Find where the given text appears and provide that cell's center as [X, Y] coordinate. 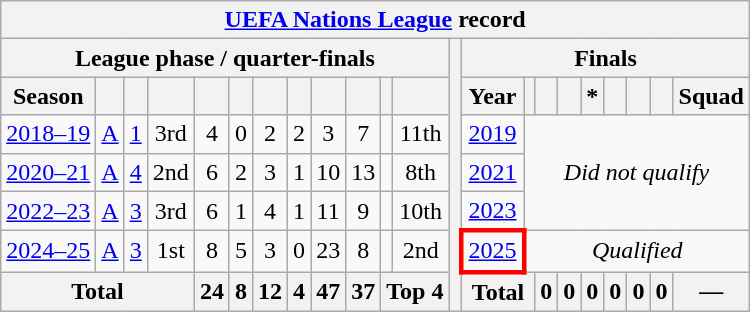
2018–19 [48, 134]
10 [328, 172]
— [711, 292]
10th [420, 211]
11th [420, 134]
37 [364, 292]
5 [240, 252]
Season [48, 96]
24 [212, 292]
2022–23 [48, 211]
9 [364, 211]
Top 4 [415, 292]
13 [364, 172]
2023 [493, 211]
1st [170, 252]
Squad [711, 96]
47 [328, 292]
23 [328, 252]
2020–21 [48, 172]
12 [270, 292]
Year [493, 96]
8th [420, 172]
League phase / quarter-finals [225, 58]
Did not qualify [637, 173]
UEFA Nations League record [376, 20]
11 [328, 211]
Finals [606, 58]
2021 [493, 172]
7 [364, 134]
Qualified [637, 252]
2024–25 [48, 252]
2025 [493, 252]
* [592, 96]
2019 [493, 134]
